Provide the (x, y) coordinate of the cell's center where the given text is located.  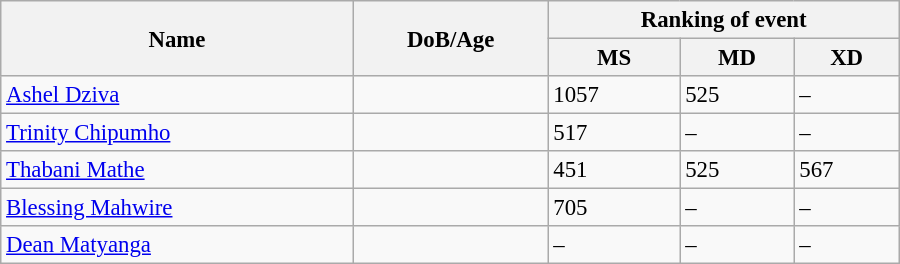
705 (614, 208)
1057 (614, 95)
MS (614, 58)
567 (846, 170)
517 (614, 133)
Thabani Mathe (177, 170)
Ranking of event (724, 20)
DoB/Age (450, 38)
Trinity Chipumho (177, 133)
Name (177, 38)
Blessing Mahwire (177, 208)
Ashel Dziva (177, 95)
Dean Matyanga (177, 245)
451 (614, 170)
MD (737, 58)
XD (846, 58)
